Output the (X, Y) coordinate of the center of the cell containing the given text.  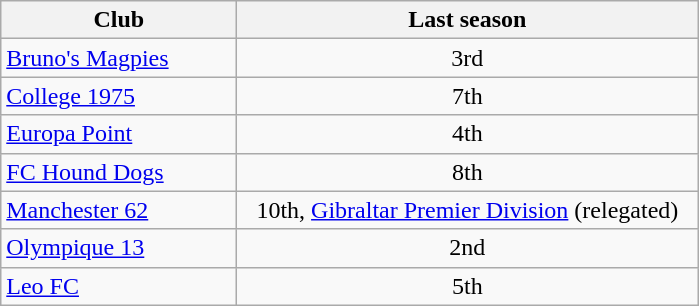
College 1975 (119, 96)
Leo FC (119, 286)
5th (468, 286)
3rd (468, 58)
Olympique 13 (119, 248)
Manchester 62 (119, 210)
FC Hound Dogs (119, 172)
7th (468, 96)
8th (468, 172)
Club (119, 20)
4th (468, 134)
Bruno's Magpies (119, 58)
10th, Gibraltar Premier Division (relegated) (468, 210)
Europa Point (119, 134)
Last season (468, 20)
2nd (468, 248)
